Identify which cell holds the provided text, then report its (X, Y) central coordinate. 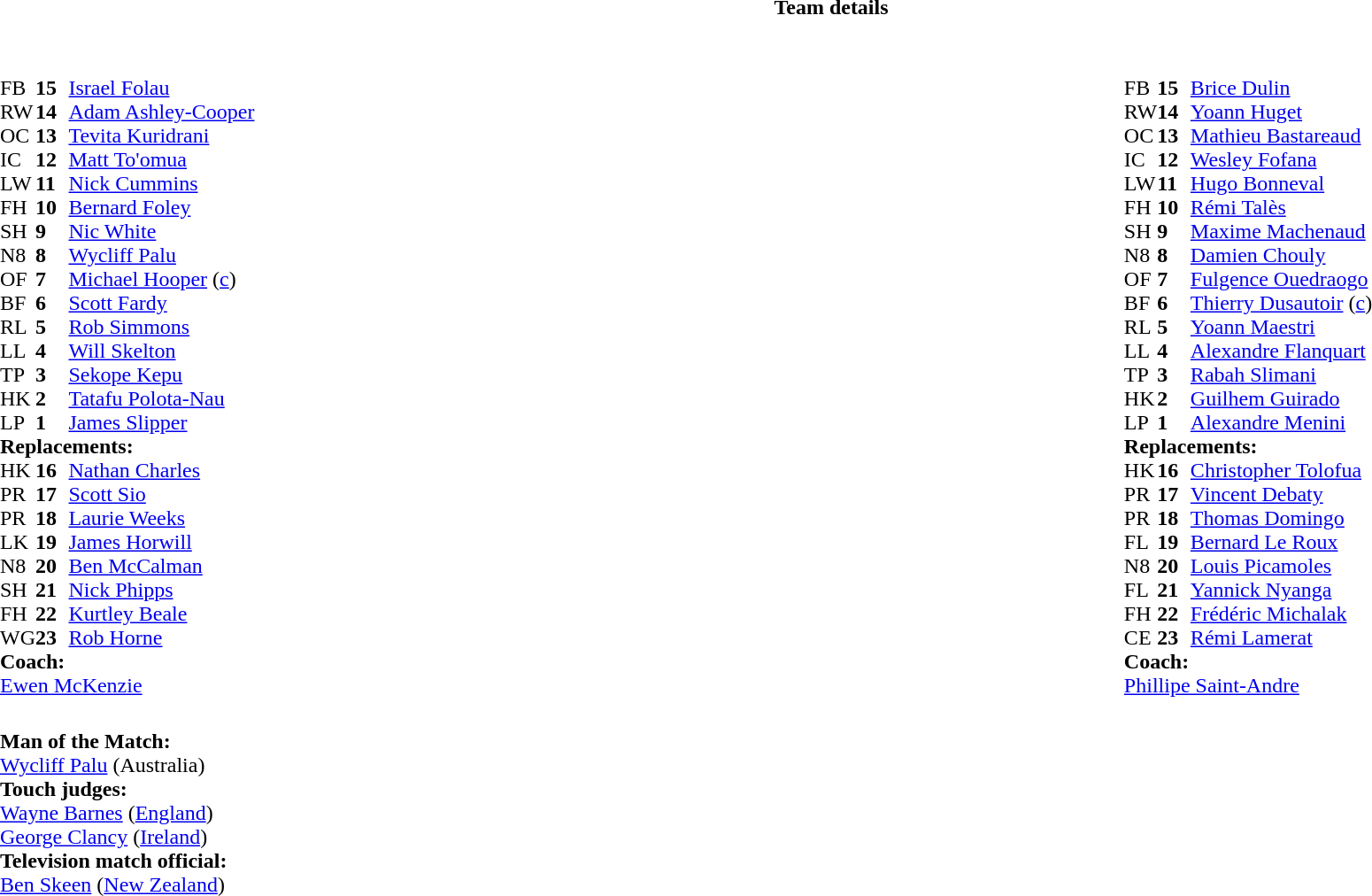
Hugo Bonneval (1282, 184)
Tatafu Polota-Nau (161, 398)
Sekope Kepu (161, 375)
Michael Hooper (c) (161, 280)
Wesley Fofana (1282, 159)
CE (1141, 637)
Rob Simmons (161, 328)
Nick Cummins (161, 184)
Nathan Charles (161, 471)
James Slipper (161, 423)
Ben McCalman (161, 567)
Guilhem Guirado (1282, 398)
Mathieu Bastareaud (1282, 136)
WG (18, 637)
Fulgence Ouedraogo (1282, 280)
Bernard Le Roux (1282, 542)
Scott Fardy (161, 303)
Rémi Lamerat (1282, 637)
Will Skelton (161, 351)
Laurie Weeks (161, 519)
Scott Sio (161, 494)
Bernard Foley (161, 207)
Alexandre Flanquart (1282, 351)
Damien Chouly (1282, 255)
Christopher Tolofua (1282, 471)
Frédéric Michalak (1282, 614)
Thierry Dusautoir (c) (1282, 303)
Nic White (161, 232)
Ewen McKenzie (127, 685)
Vincent Debaty (1282, 494)
Thomas Domingo (1282, 519)
Maxime Machenaud (1282, 232)
Brice Dulin (1282, 89)
Rabah Slimani (1282, 375)
Wycliff Palu (161, 255)
Rob Horne (161, 637)
James Horwill (161, 542)
Louis Picamoles (1282, 567)
Phillipe Saint-Andre (1248, 685)
Yannick Nyanga (1282, 590)
Alexandre Menini (1282, 423)
Tevita Kuridrani (161, 136)
Matt To'omua (161, 159)
Adam Ashley-Cooper (161, 112)
Israel Folau (161, 89)
Yoann Maestri (1282, 328)
LK (18, 542)
Kurtley Beale (161, 614)
Nick Phipps (161, 590)
Rémi Talès (1282, 207)
Yoann Huget (1282, 112)
